Output the [x, y] coordinate of the center of the cell containing the given text.  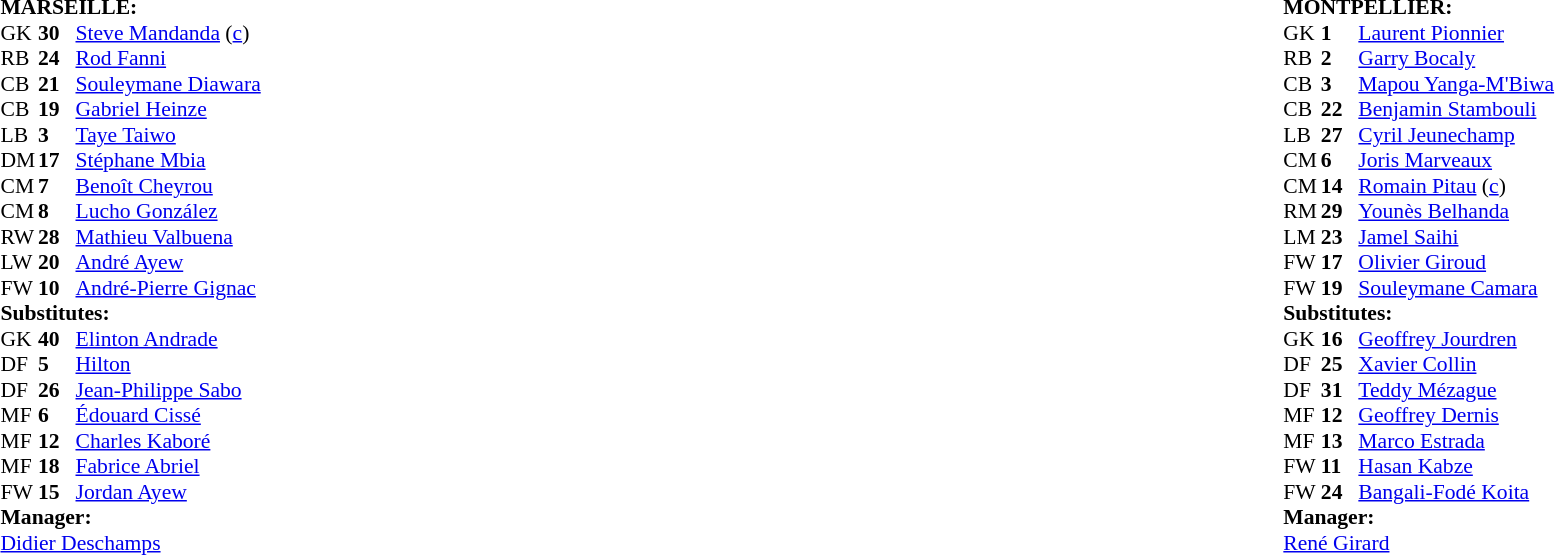
Édouard Cissé [168, 415]
13 [1340, 441]
Garry Bocaly [1456, 59]
RM [1302, 211]
21 [57, 84]
1 [1340, 33]
Jamel Saihi [1456, 237]
Souleymane Camara [1456, 288]
20 [57, 263]
LM [1302, 237]
22 [1340, 109]
14 [1340, 186]
Taye Taiwo [168, 135]
Cyril Jeunechamp [1456, 135]
Joris Marveaux [1456, 161]
Laurent Pionnier [1456, 33]
5 [57, 365]
Fabrice Abriel [168, 467]
29 [1340, 211]
40 [57, 339]
7 [57, 186]
Gabriel Heinze [168, 109]
Marco Estrada [1456, 441]
Teddy Mézague [1456, 390]
Charles Kaboré [168, 441]
8 [57, 211]
Mathieu Valbuena [168, 237]
Olivier Giroud [1456, 263]
Romain Pitau (c) [1456, 186]
2 [1340, 59]
André-Pierre Gignac [168, 288]
Stéphane Mbia [168, 161]
15 [57, 492]
Hasan Kabze [1456, 467]
25 [1340, 365]
Lucho González [168, 211]
Benjamin Stambouli [1456, 109]
30 [57, 33]
Souleymane Diawara [168, 84]
Geoffrey Jourdren [1456, 339]
LW [19, 263]
31 [1340, 390]
27 [1340, 135]
Xavier Collin [1456, 365]
28 [57, 237]
Elinton Andrade [168, 339]
Hilton [168, 365]
Rod Fanni [168, 59]
26 [57, 390]
Younès Belhanda [1456, 211]
DM [19, 161]
16 [1340, 339]
Geoffrey Dernis [1456, 415]
Bangali-Fodé Koita [1456, 492]
11 [1340, 467]
10 [57, 288]
RW [19, 237]
André Ayew [168, 263]
23 [1340, 237]
Jean-Philippe Sabo [168, 390]
Steve Mandanda (c) [168, 33]
Mapou Yanga-M'Biwa [1456, 84]
18 [57, 467]
Jordan Ayew [168, 492]
Benoît Cheyrou [168, 186]
